For the text-containing cell, return its midpoint in [X, Y] coordinate format. 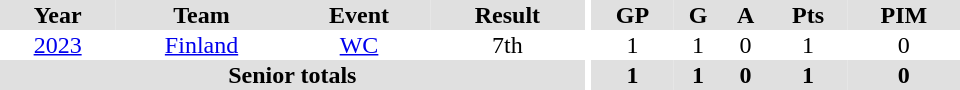
Pts [808, 15]
Year [58, 15]
7th [507, 45]
WC [359, 45]
Team [202, 15]
2023 [58, 45]
GP [632, 15]
Senior totals [292, 75]
A [746, 15]
Finland [202, 45]
Event [359, 15]
Result [507, 15]
G [698, 15]
PIM [904, 15]
